Return [X, Y] of the center of cell containing provided text 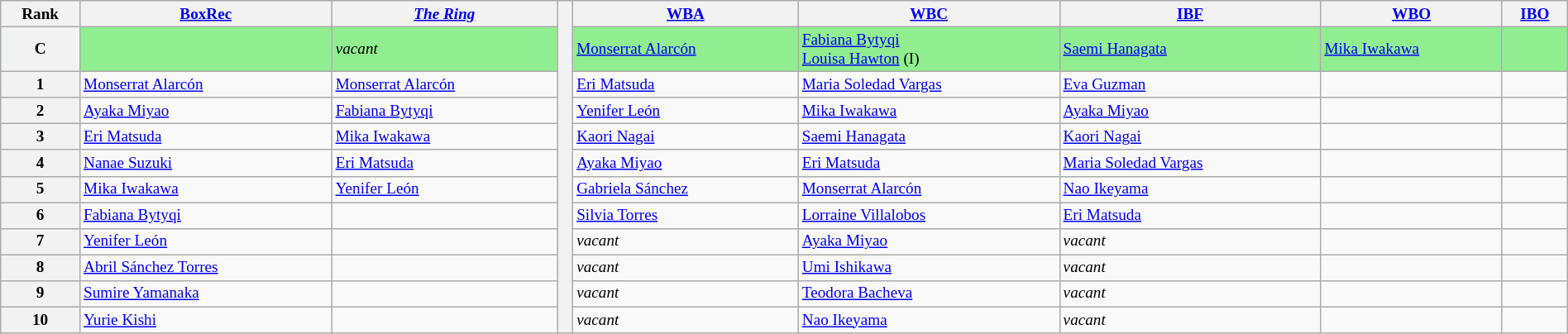
10 [41, 320]
4 [41, 163]
Teodora Bacheva [929, 293]
3 [41, 137]
Fabiana Bytyqi Louisa Hawton (I) [929, 49]
BoxRec [205, 14]
Yurie Kishi [205, 320]
WBO [1412, 14]
The Ring [445, 14]
Rank [41, 14]
5 [41, 189]
Abril Sánchez Torres [205, 268]
C [41, 49]
7 [41, 241]
Sumire Yamanaka [205, 293]
WBA [686, 14]
9 [41, 293]
2 [41, 111]
Gabriela Sánchez [686, 189]
WBC [929, 14]
6 [41, 216]
Eva Guzman [1190, 84]
Silvia Torres [686, 216]
IBO [1535, 14]
Lorraine Villalobos [929, 216]
1 [41, 84]
8 [41, 268]
IBF [1190, 14]
Umi Ishikawa [929, 268]
Nanae Suzuki [205, 163]
